Detect which cell encompasses the target text, then output its [X, Y] center coordinate. 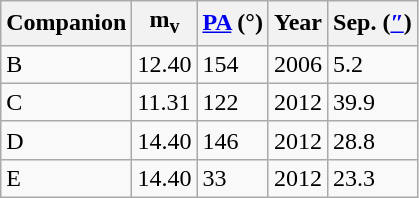
23.3 [373, 178]
Year [298, 23]
122 [233, 102]
154 [233, 64]
Sep. (″) [373, 23]
B [66, 64]
11.31 [164, 102]
28.8 [373, 140]
mv [164, 23]
C [66, 102]
PA (°) [233, 23]
146 [233, 140]
5.2 [373, 64]
12.40 [164, 64]
E [66, 178]
D [66, 140]
Companion [66, 23]
33 [233, 178]
39.9 [373, 102]
2006 [298, 64]
